Capture the cell that displays the provided text and extract its [X, Y] central coordinate. 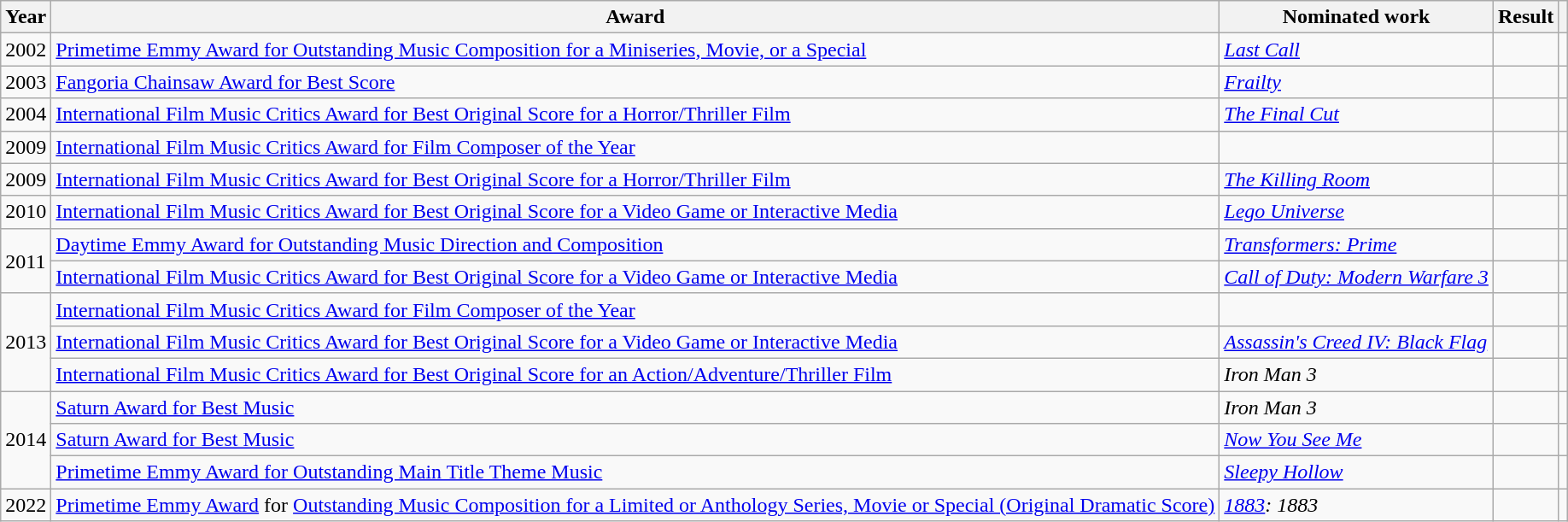
2022 [26, 505]
Primetime Emmy Award for Outstanding Main Title Theme Music [635, 472]
Primetime Emmy Award for Outstanding Music Composition for a Limited or Anthology Series, Movie or Special (Original Dramatic Score) [635, 505]
2011 [26, 261]
Primetime Emmy Award for Outstanding Music Composition for a Miniseries, Movie, or a Special [635, 50]
1883: 1883 [1356, 505]
2004 [26, 114]
Transformers: Prime [1356, 244]
2013 [26, 342]
2002 [26, 50]
Now You See Me [1356, 440]
Fangoria Chainsaw Award for Best Score [635, 82]
Result [1525, 17]
2010 [26, 212]
The Killing Room [1356, 179]
Daytime Emmy Award for Outstanding Music Direction and Composition [635, 244]
2014 [26, 440]
Award [635, 17]
Last Call [1356, 50]
Lego Universe [1356, 212]
Assassin's Creed IV: Black Flag [1356, 342]
The Final Cut [1356, 114]
2003 [26, 82]
Frailty [1356, 82]
International Film Music Critics Award for Best Original Score for an Action/Adventure/Thriller Film [635, 374]
Sleepy Hollow [1356, 472]
Year [26, 17]
Nominated work [1356, 17]
Call of Duty: Modern Warfare 3 [1356, 277]
